Extract the [x, y] coordinate from the center of the cell holding the provided text.  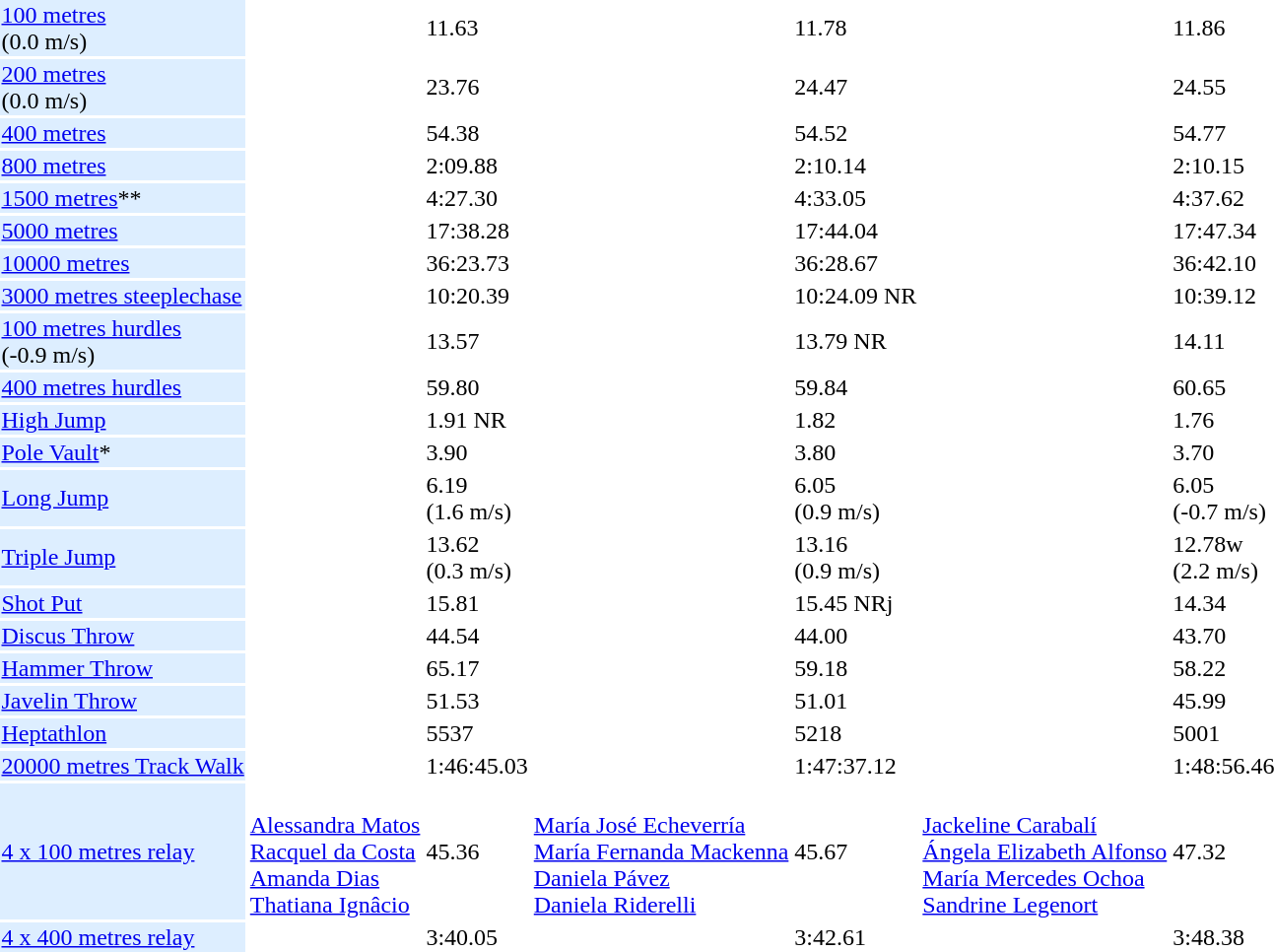
11.63 [477, 28]
4 x 400 metres relay [122, 937]
54.52 [855, 133]
3000 metres steeplechase [122, 296]
High Jump [122, 420]
Pole Vault* [122, 452]
2:10.14 [855, 166]
13.79 NR [855, 341]
4 x 100 metres relay [122, 851]
36:28.67 [855, 263]
51.53 [477, 701]
2:09.88 [477, 166]
Triple Jump [122, 558]
Hammer Throw [122, 668]
4:33.05 [855, 198]
6.19 (1.6 m/s) [477, 499]
Javelin Throw [122, 701]
1.91 NR [477, 420]
44.54 [477, 636]
17:44.04 [855, 231]
10000 metres [122, 263]
400 metres hurdles [122, 387]
13.16 (0.9 m/s) [855, 558]
100 metres hurdles (-0.9 m/s) [122, 341]
3.80 [855, 452]
400 metres [122, 133]
100 metres (0.0 m/s) [122, 28]
10:24.09 NR [855, 296]
1:47:37.12 [855, 766]
3:42.61 [855, 937]
59.84 [855, 387]
13.62 (0.3 m/s) [477, 558]
65.17 [477, 668]
1500 metres** [122, 198]
59.18 [855, 668]
Discus Throw [122, 636]
13.57 [477, 341]
Heptathlon [122, 733]
45.67 [855, 851]
5537 [477, 733]
200 metres (0.0 m/s) [122, 87]
24.47 [855, 87]
Alessandra Matos Racquel da Costa Amanda Dias Thatiana Ignâcio [335, 851]
800 metres [122, 166]
María José Echeverría María Fernanda Mackenna Daniela Pávez Daniela Riderelli [661, 851]
3:40.05 [477, 937]
44.00 [855, 636]
45.36 [477, 851]
20000 metres Track Walk [122, 766]
15.81 [477, 603]
54.38 [477, 133]
Long Jump [122, 499]
1:46:45.03 [477, 766]
4:27.30 [477, 198]
36:23.73 [477, 263]
10:20.39 [477, 296]
5000 metres [122, 231]
6.05 (0.9 m/s) [855, 499]
51.01 [855, 701]
59.80 [477, 387]
5218 [855, 733]
Shot Put [122, 603]
1.82 [855, 420]
23.76 [477, 87]
11.78 [855, 28]
Jackeline Carabalí Ángela Elizabeth Alfonso María Mercedes Ochoa Sandrine Legenort [1044, 851]
17:38.28 [477, 231]
15.45 NRj [855, 603]
3.90 [477, 452]
